Extract the [x, y] coordinate from the center of the cell holding the provided text.  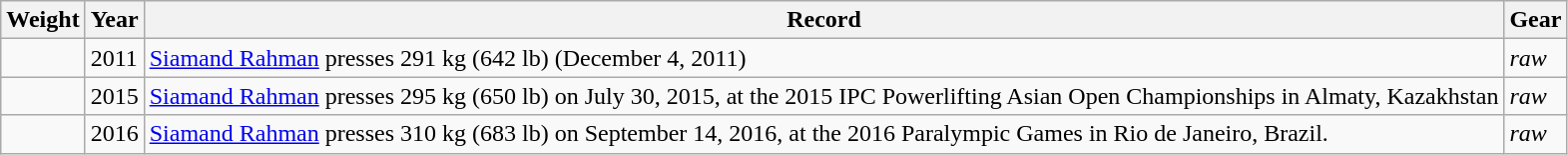
Siamand Rahman presses 310 kg (683 lb) on September 14, 2016, at the 2016 Paralympic Games in Rio de Janeiro, Brazil. [824, 134]
Gear [1535, 20]
Year [114, 20]
Weight [43, 20]
2015 [114, 96]
Siamand Rahman presses 295 kg (650 lb) on July 30, 2015, at the 2015 IPC Powerlifting Asian Open Championships in Almaty, Kazakhstan [824, 96]
Record [824, 20]
Siamand Rahman presses 291 kg (642 lb) (December 4, 2011) [824, 58]
2016 [114, 134]
2011 [114, 58]
